Provide the (x, y) coordinate of the cell's center where the given text is located.  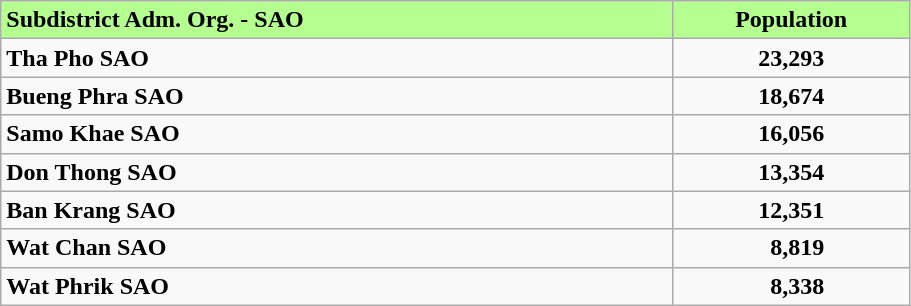
Wat Chan SAO (337, 248)
Wat Phrik SAO (337, 286)
Subdistrict Adm. Org. - SAO (337, 20)
Samo Khae SAO (337, 134)
Population (791, 20)
Ban Krang SAO (337, 210)
23,293 (791, 58)
Tha Pho SAO (337, 58)
Don Thong SAO (337, 172)
12,351 (791, 210)
18,674 (791, 96)
8,338 (791, 286)
Bueng Phra SAO (337, 96)
8,819 (791, 248)
13,354 (791, 172)
16,056 (791, 134)
